Scan for the cell matching the given text and deliver its (x, y) coordinate at center. 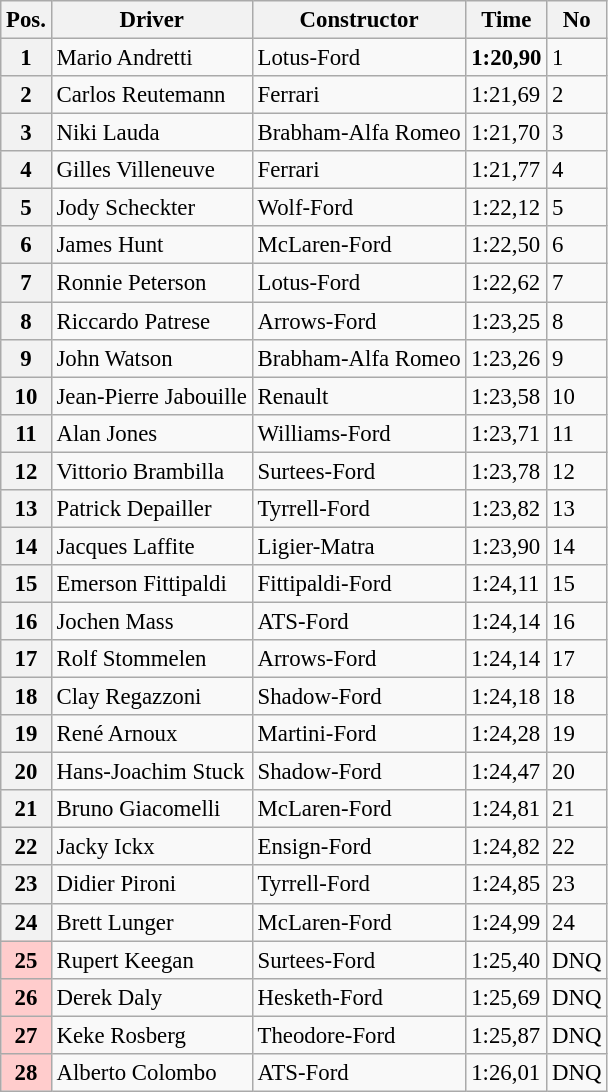
1:23,90 (506, 546)
René Arnoux (152, 734)
Niki Lauda (152, 133)
Ligier-Matra (359, 546)
1:25,69 (506, 997)
Gilles Villeneuve (152, 170)
1:23,78 (506, 471)
28 (26, 1073)
1:23,82 (506, 509)
1:20,90 (506, 58)
Pos. (26, 20)
1:23,26 (506, 358)
1:25,40 (506, 960)
Hesketh-Ford (359, 997)
1:22,62 (506, 283)
Hans-Joachim Stuck (152, 772)
25 (26, 960)
1:24,47 (506, 772)
1:24,18 (506, 697)
Rupert Keegan (152, 960)
Riccardo Patrese (152, 321)
27 (26, 1035)
1:21,70 (506, 133)
Keke Rosberg (152, 1035)
Williams-Ford (359, 433)
Emerson Fittipaldi (152, 584)
1:22,50 (506, 245)
Jochen Mass (152, 621)
John Watson (152, 358)
No (577, 20)
Martini-Ford (359, 734)
1:23,58 (506, 396)
Alan Jones (152, 433)
James Hunt (152, 245)
26 (26, 997)
1:21,77 (506, 170)
Clay Regazzoni (152, 697)
1:24,85 (506, 885)
Ensign-Ford (359, 847)
1:23,25 (506, 321)
Brett Lunger (152, 922)
Derek Daly (152, 997)
Fittipaldi-Ford (359, 584)
Jacques Laffite (152, 546)
Mario Andretti (152, 58)
1:24,99 (506, 922)
Rolf Stommelen (152, 659)
1:21,69 (506, 95)
Theodore-Ford (359, 1035)
Jody Scheckter (152, 208)
Time (506, 20)
Driver (152, 20)
1:25,87 (506, 1035)
Wolf-Ford (359, 208)
Didier Pironi (152, 885)
Ronnie Peterson (152, 283)
Carlos Reutemann (152, 95)
Constructor (359, 20)
1:24,11 (506, 584)
Vittorio Brambilla (152, 471)
Patrick Depailler (152, 509)
1:22,12 (506, 208)
1:24,81 (506, 809)
Renault (359, 396)
Jean-Pierre Jabouille (152, 396)
1:24,28 (506, 734)
1:23,71 (506, 433)
1:26,01 (506, 1073)
Alberto Colombo (152, 1073)
1:24,82 (506, 847)
Jacky Ickx (152, 847)
Bruno Giacomelli (152, 809)
